Provide the (X, Y) coordinate of the cell's center where the given text is located.  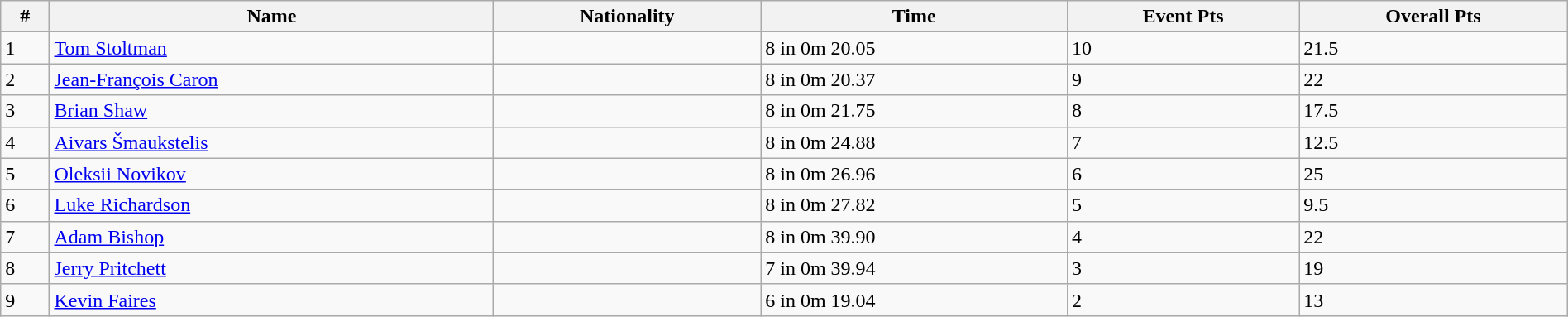
8 in 0m 20.37 (915, 79)
8 in 0m 26.96 (915, 174)
Overall Pts (1434, 17)
12.5 (1434, 142)
17.5 (1434, 111)
Oleksii Novikov (271, 174)
Nationality (627, 17)
Name (271, 17)
7 in 0m 39.94 (915, 268)
21.5 (1434, 48)
Kevin Faires (271, 300)
Tom Stoltman (271, 48)
8 in 0m 20.05 (915, 48)
8 in 0m 21.75 (915, 111)
Brian Shaw (271, 111)
6 in 0m 19.04 (915, 300)
Luke Richardson (271, 205)
25 (1434, 174)
Event Pts (1183, 17)
8 in 0m 27.82 (915, 205)
Aivars Šmaukstelis (271, 142)
Time (915, 17)
8 in 0m 24.88 (915, 142)
8 in 0m 39.90 (915, 237)
9.5 (1434, 205)
1 (25, 48)
10 (1183, 48)
Jean-François Caron (271, 79)
Jerry Pritchett (271, 268)
19 (1434, 268)
13 (1434, 300)
Adam Bishop (271, 237)
# (25, 17)
